Detect which cell encompasses the target text, then output its [X, Y] center coordinate. 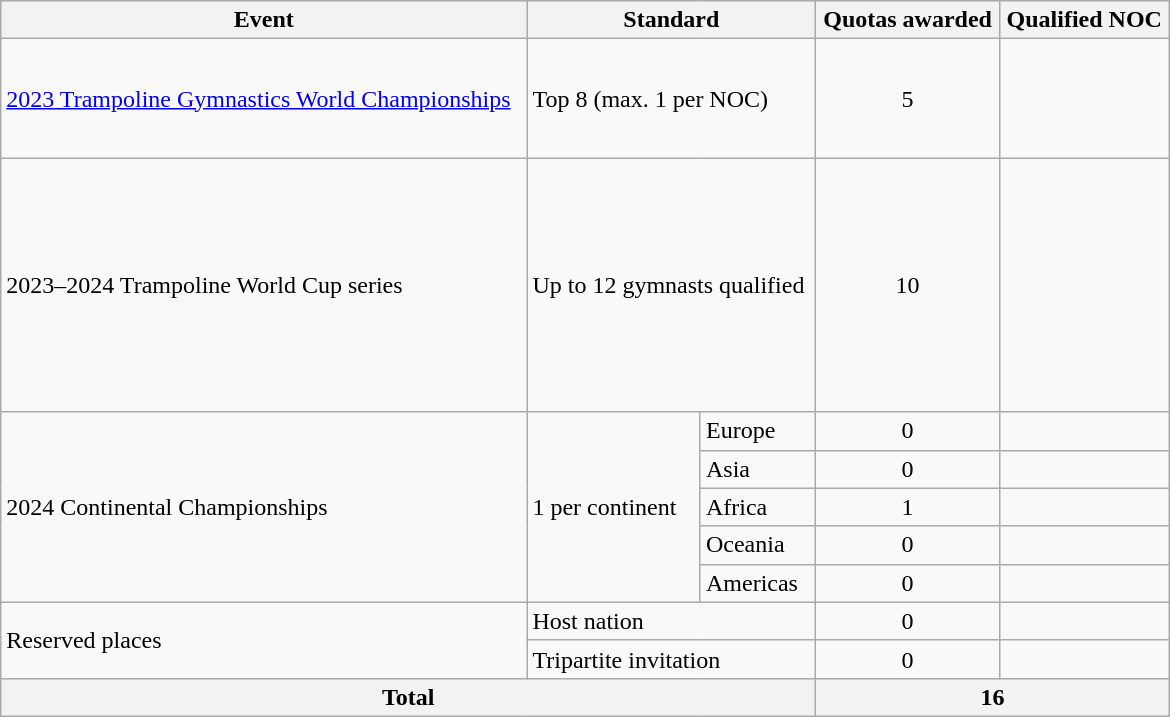
Event [264, 20]
Africa [758, 507]
Total [408, 697]
16 [992, 697]
Asia [758, 469]
Top 8 (max. 1 per NOC) [672, 98]
10 [908, 285]
2023 Trampoline Gymnastics World Championships [264, 98]
2024 Continental Championships [264, 507]
1 [908, 507]
1 per continent [614, 507]
Host nation [672, 621]
Quotas awarded [908, 20]
Standard [672, 20]
2023–2024 Trampoline World Cup series [264, 285]
5 [908, 98]
Tripartite invitation [672, 659]
Oceania [758, 545]
Qualified NOC [1084, 20]
Up to 12 gymnasts qualified [672, 285]
Americas [758, 583]
Reserved places [264, 640]
Europe [758, 431]
